Pinpoint the cell where the given text exists, returning its (x, y) midpoint coordinate. 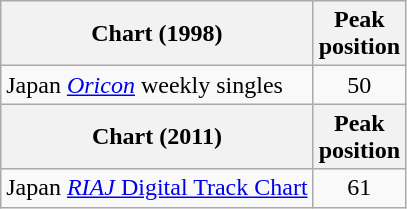
50 (359, 85)
Chart (1998) (157, 34)
61 (359, 188)
Japan RIAJ Digital Track Chart (157, 188)
Chart (2011) (157, 136)
Japan Oricon weekly singles (157, 85)
